From the cell containing the given text, extract its center point as (x, y) coordinate. 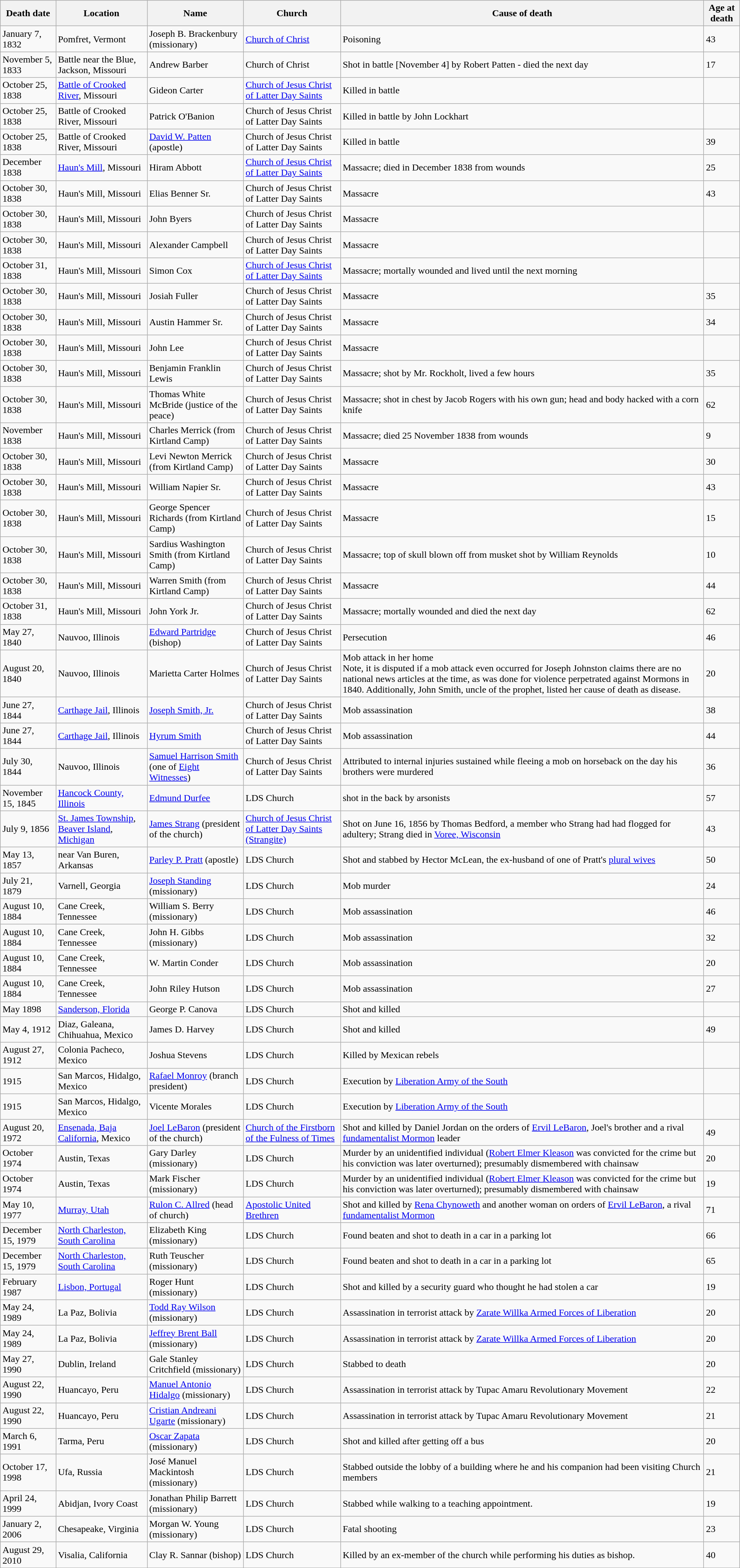
Joseph B. Brackenbury (missionary) (195, 39)
August 20, 1840 (28, 673)
Church of Jesus Christ of Latter Day Saints (Strangite) (292, 829)
May 27, 1990 (28, 1364)
Josiah Fuller (195, 296)
38 (722, 710)
April 24, 1999 (28, 1503)
30 (722, 461)
71 (722, 1210)
Patrick O'Banion (195, 116)
Sardius Washington Smith (from Kirtland Camp) (195, 555)
Jonathan Philip Barrett (missionary) (195, 1503)
Shot and killed after getting off a bus (522, 1441)
Name (195, 13)
Levi Newton Merrick (from Kirtland Camp) (195, 461)
July 21, 1879 (28, 886)
Massacre; top of skull blown off from musket shot by William Reynolds (522, 555)
Oscar Zapata (missionary) (195, 1441)
Chesapeake, Virginia (101, 1529)
40 (722, 1555)
John H. Gibbs (missionary) (195, 937)
Manuel Antonio Hidalgo (missionary) (195, 1390)
William S. Berry (missionary) (195, 911)
Colonia Pacheco, Mexico (101, 1055)
Gale Stanley Critchfield (missionary) (195, 1364)
Hiram Abbott (195, 168)
Hyrum Smith (195, 736)
November 5, 1833 (28, 65)
34 (722, 322)
James Strang (president of the church) (195, 829)
Shot on June 16, 1856 by Thomas Bedford, a member who Strang had had flogged for adultery; Strang died in Voree, Wisconsin (522, 829)
May 4, 1912 (28, 1029)
Shot and killed by Daniel Jordan on the orders of Ervil LeBaron, Joel's brother and a rival fundamentalist Mormon leader (522, 1132)
November 15, 1845 (28, 797)
Gary Darley (missionary) (195, 1158)
Lisbon, Portugal (101, 1287)
August 20, 1972 (28, 1132)
John Byers (195, 219)
Killed by Mexican rebels (522, 1055)
August 27, 1912 (28, 1055)
Clay R. Sannar (bishop) (195, 1555)
Abidjan, Ivory Coast (101, 1503)
39 (722, 142)
Roger Hunt (missionary) (195, 1287)
John York Jr. (195, 612)
23 (722, 1529)
Sanderson, Florida (101, 1009)
Ruth Teuscher (missionary) (195, 1261)
Persecution (522, 637)
9 (722, 436)
Austin Hammer Sr. (195, 322)
50 (722, 860)
Rafael Monroy (branch president) (195, 1081)
Alexander Campbell (195, 244)
Parley P. Pratt (apostle) (195, 860)
Killed in battle by John Lockhart (522, 116)
66 (722, 1236)
Elizabeth King (missionary) (195, 1236)
65 (722, 1261)
Massacre; shot in chest by Jacob Rogers with his own gun; head and body hacked with a corn knife (522, 405)
27 (722, 989)
February 1987 (28, 1287)
August 29, 2010 (28, 1555)
Shot and killed by a security guard who thought he had stolen a car (522, 1287)
57 (722, 797)
Shot and stabbed by Hector McLean, the ex-husband of one of Pratt's plural wives (522, 860)
David W. Patten (apostle) (195, 142)
May 1898 (28, 1009)
Massacre; died 25 November 1838 from wounds (522, 436)
10 (722, 555)
St. James Township, Beaver Island, Michigan (101, 829)
Death date (28, 13)
15 (722, 518)
Varnell, Georgia (101, 886)
Rulon C. Allred (head of church) (195, 1210)
Massacre; died in December 1838 from wounds (522, 168)
May 13, 1857 (28, 860)
José Manuel Mackintosh (missionary) (195, 1472)
W. Martin Conder (195, 963)
24 (722, 886)
Morgan W. Young (missionary) (195, 1529)
Dublin, Ireland (101, 1364)
Battle near the Blue, Jackson, Missouri (101, 65)
George Spencer Richards (from Kirtland Camp) (195, 518)
Marietta Carter Holmes (195, 673)
Andrew Barber (195, 65)
Location (101, 13)
Attributed to internal injuries sustained while fleeing a mob on horseback on the day his brothers were murdered (522, 767)
Massacre; shot by Mr. Rockholt, lived a few hours (522, 373)
Thomas White McBride (justice of the peace) (195, 405)
Visalia, California (101, 1555)
John Riley Hutson (195, 989)
Church of the Firstborn of the Fulness of Times (292, 1132)
May 10, 1977 (28, 1210)
January 7, 1832 (28, 39)
Tarma, Peru (101, 1441)
Poisoning (522, 39)
Hancock County, Illinois (101, 797)
Apostolic United Brethren (292, 1210)
Edmund Durfee (195, 797)
Charles Merrick (from Kirtland Camp) (195, 436)
22 (722, 1390)
James D. Harvey (195, 1029)
Massacre; mortally wounded and lived until the next morning (522, 271)
Joseph Standing (missionary) (195, 886)
Murray, Utah (101, 1210)
May 27, 1840 (28, 637)
Cristian Andreani Ugarte (missionary) (195, 1415)
Massacre; mortally wounded and died the next day (522, 612)
George P. Canova (195, 1009)
Edward Partridge (bishop) (195, 637)
December 1838 (28, 168)
Benjamin Franklin Lewis (195, 373)
Stabbed to death (522, 1364)
Shot and killed by Rena Chynoweth and another woman on orders of Ervil LeBaron, a rival fundamentalist Mormon (522, 1210)
Stabbed outside the lobby of a building where he and his companion had been visiting Church members (522, 1472)
William Napier Sr. (195, 487)
shot in the back by arsonists (522, 797)
Joel LeBaron (president of the church) (195, 1132)
Vicente Morales (195, 1107)
Joseph Smith, Jr. (195, 710)
Warren Smith (from Kirtland Camp) (195, 585)
Diaz, Galeana, Chihuahua, Mexico (101, 1029)
Mark Fischer (missionary) (195, 1184)
near Van Buren, Arkansas (101, 860)
25 (722, 168)
July 9, 1856 (28, 829)
Todd Ray Wilson (missionary) (195, 1312)
Church (292, 13)
17 (722, 65)
November 1838 (28, 436)
Jeffrey Brent Ball (missionary) (195, 1339)
Gideon Carter (195, 90)
Joshua Stevens (195, 1055)
January 2, 2006 (28, 1529)
Stabbed while walking to a teaching appointment. (522, 1503)
March 6, 1991 (28, 1441)
Elias Benner Sr. (195, 193)
Samuel Harrison Smith (one of Eight Witnesses) (195, 767)
October 17, 1998 (28, 1472)
Simon Cox (195, 271)
Ensenada, Baja California, Mexico (101, 1132)
Age at death (722, 13)
Killed by an ex-member of the church while performing his duties as bishop. (522, 1555)
32 (722, 937)
Mob murder (522, 886)
Pomfret, Vermont (101, 39)
Fatal shooting (522, 1529)
36 (722, 767)
Shot in battle [November 4] by Robert Patten - died the next day (522, 65)
July 30, 1844 (28, 767)
John Lee (195, 348)
Ufa, Russia (101, 1472)
Cause of death (522, 13)
